Extract the (X, Y) coordinate from the center of the cell holding the provided text.  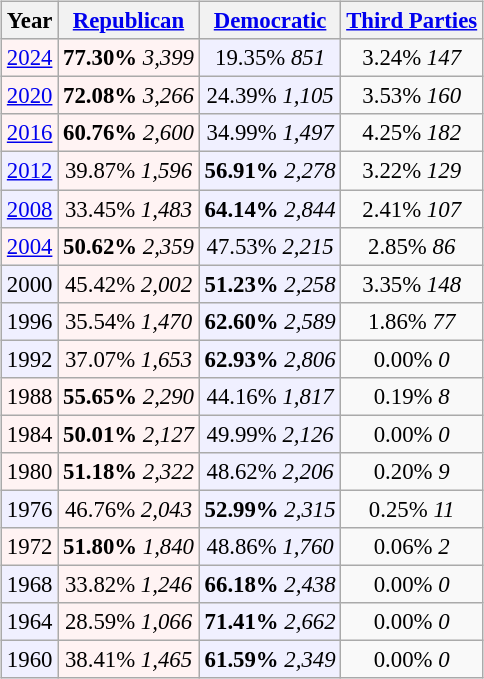
2020 (30, 96)
64.14% 2,844 (270, 209)
1968 (30, 584)
1980 (30, 472)
1976 (30, 509)
Republican (129, 21)
49.99% 2,126 (270, 434)
60.76% 2,600 (129, 133)
Year (30, 21)
0.19% 8 (412, 396)
51.80% 1,840 (129, 547)
3.24% 147 (412, 58)
Democratic (270, 21)
47.53% 2,215 (270, 246)
66.18% 2,438 (270, 584)
55.65% 2,290 (129, 396)
3.35% 148 (412, 284)
2.85% 86 (412, 246)
1992 (30, 359)
0.06% 2 (412, 547)
72.08% 3,266 (129, 96)
2000 (30, 284)
1996 (30, 321)
37.07% 1,653 (129, 359)
50.62% 2,359 (129, 246)
1984 (30, 434)
39.87% 1,596 (129, 171)
2024 (30, 58)
1964 (30, 622)
51.23% 2,258 (270, 284)
51.18% 2,322 (129, 472)
44.16% 1,817 (270, 396)
2004 (30, 246)
1972 (30, 547)
4.25% 182 (412, 133)
28.59% 1,066 (129, 622)
33.82% 1,246 (129, 584)
62.93% 2,806 (270, 359)
24.39% 1,105 (270, 96)
1988 (30, 396)
2012 (30, 171)
56.91% 2,278 (270, 171)
46.76% 2,043 (129, 509)
1960 (30, 660)
48.86% 1,760 (270, 547)
Third Parties (412, 21)
77.30% 3,399 (129, 58)
35.54% 1,470 (129, 321)
33.45% 1,483 (129, 209)
48.62% 2,206 (270, 472)
34.99% 1,497 (270, 133)
71.41% 2,662 (270, 622)
3.53% 160 (412, 96)
2.41% 107 (412, 209)
38.41% 1,465 (129, 660)
62.60% 2,589 (270, 321)
1.86% 77 (412, 321)
19.35% 851 (270, 58)
3.22% 129 (412, 171)
2008 (30, 209)
61.59% 2,349 (270, 660)
0.20% 9 (412, 472)
50.01% 2,127 (129, 434)
52.99% 2,315 (270, 509)
45.42% 2,002 (129, 284)
2016 (30, 133)
0.25% 11 (412, 509)
